Pinpoint the cell where the given text exists, returning its [x, y] midpoint coordinate. 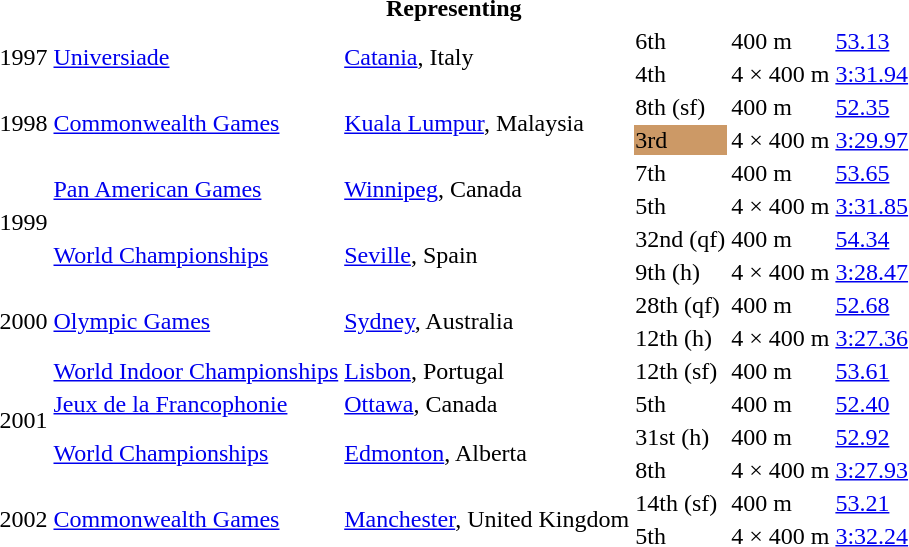
Ottawa, Canada [487, 404]
8th [680, 470]
Lisbon, Portugal [487, 371]
Winnipeg, Canada [487, 190]
Commonwealth Games [196, 124]
Edmonton, Alberta [487, 454]
Pan American Games [196, 190]
31st (h) [680, 437]
7th [680, 173]
12th (sf) [680, 371]
Seville, Spain [487, 256]
32nd (qf) [680, 239]
Universiade [196, 58]
Sydney, Australia [487, 322]
12th (h) [680, 338]
3rd [680, 140]
World Indoor Championships [196, 371]
9th (h) [680, 272]
14th (sf) [680, 503]
28th (qf) [680, 305]
Kuala Lumpur, Malaysia [487, 124]
Catania, Italy [487, 58]
4th [680, 74]
8th (sf) [680, 107]
Olympic Games [196, 322]
6th [680, 41]
Jeux de la Francophonie [196, 404]
